Provide the [x, y] coordinate of the cell's center where the given text is located.  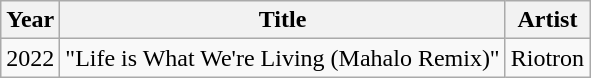
"Life is What We're Living (Mahalo Remix)" [282, 58]
Riotron [547, 58]
Year [30, 20]
Title [282, 20]
Artist [547, 20]
2022 [30, 58]
